Provide the [x, y] coordinate of the cell's center where the given text is located.  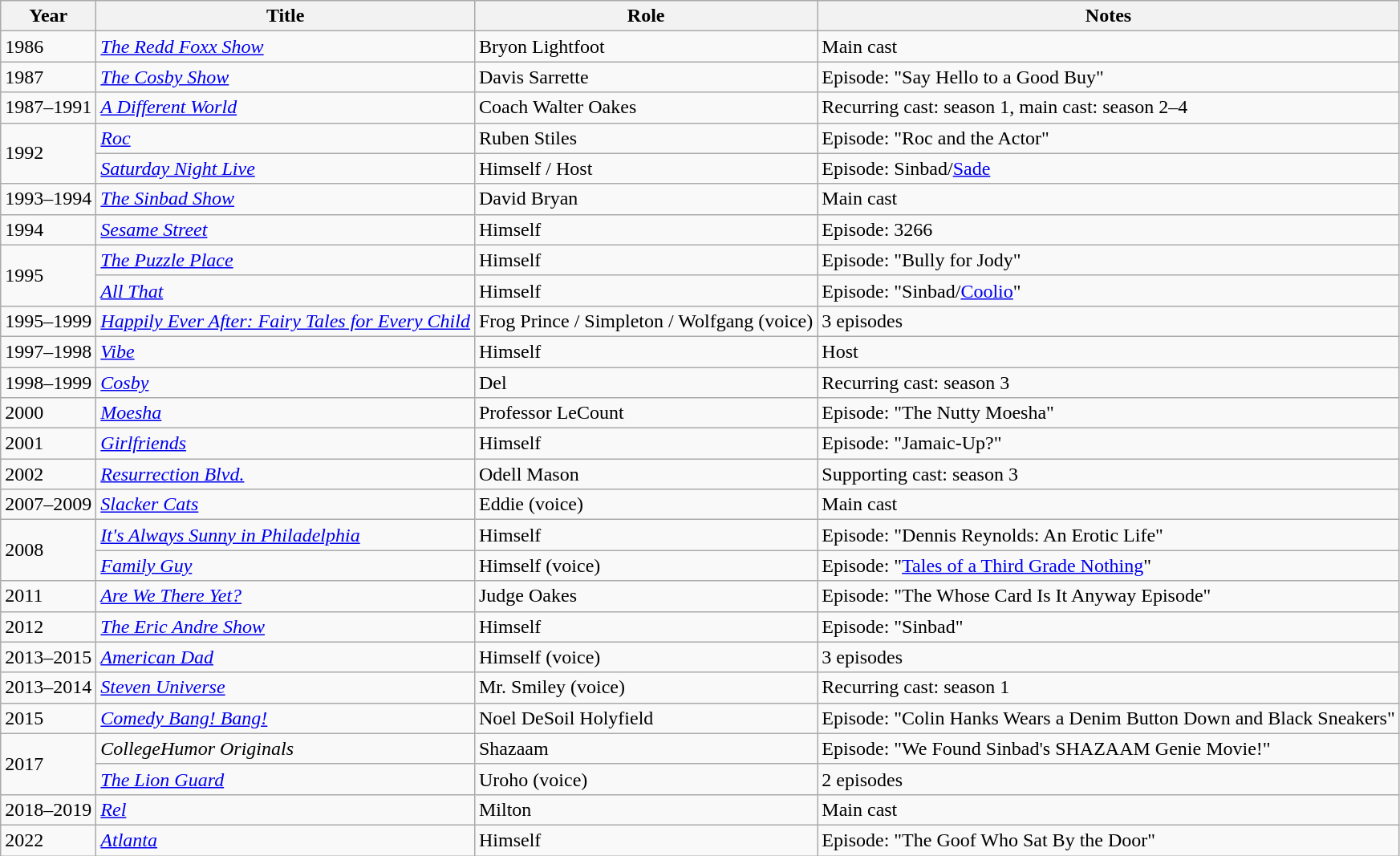
Episode: "Bully for Jody" [1109, 260]
Noel DeSoil Holyfield [645, 718]
2000 [48, 413]
It's Always Sunny in Philadelphia [286, 535]
Saturday Night Live [286, 168]
Episode: "The Goof Who Sat By the Door" [1109, 840]
Himself / Host [645, 168]
Uroho (voice) [645, 779]
1997–1998 [48, 351]
Bryon Lightfoot [645, 47]
2002 [48, 474]
A Different World [286, 108]
1993–1994 [48, 199]
Episode: Sinbad/Sade [1109, 168]
Year [48, 16]
1998–1999 [48, 383]
Episode: "Say Hello to a Good Buy" [1109, 77]
The Puzzle Place [286, 260]
Odell Mason [645, 474]
The Cosby Show [286, 77]
Mr. Smiley (voice) [645, 688]
All That [286, 290]
Episode: "Jamaic-Up?" [1109, 444]
Moesha [286, 413]
Episode: "The Whose Card Is It Anyway Episode" [1109, 596]
1994 [48, 229]
2022 [48, 840]
Resurrection Blvd. [286, 474]
2007–2009 [48, 505]
Role [645, 16]
American Dad [286, 657]
Cosby [286, 383]
The Redd Foxx Show [286, 47]
Ruben Stiles [645, 138]
Episode: "Tales of a Third Grade Nothing" [1109, 566]
Comedy Bang! Bang! [286, 718]
Episode: "Roc and the Actor" [1109, 138]
2012 [48, 627]
Family Guy [286, 566]
2015 [48, 718]
Vibe [286, 351]
The Sinbad Show [286, 199]
The Eric Andre Show [286, 627]
Atlanta [286, 840]
2018–2019 [48, 809]
2 episodes [1109, 779]
Del [645, 383]
Supporting cast: season 3 [1109, 474]
Recurring cast: season 1 [1109, 688]
Milton [645, 809]
Davis Sarrette [645, 77]
Steven Universe [286, 688]
David Bryan [645, 199]
Episode: 3266 [1109, 229]
1986 [48, 47]
Episode: "The Nutty Moesha" [1109, 413]
Girlfriends [286, 444]
1987–1991 [48, 108]
Episode: "Dennis Reynolds: An Erotic Life" [1109, 535]
Frog Prince / Simpleton / Wolfgang (voice) [645, 321]
Title [286, 16]
1992 [48, 153]
2011 [48, 596]
Are We There Yet? [286, 596]
2013–2014 [48, 688]
Slacker Cats [286, 505]
CollegeHumor Originals [286, 748]
2017 [48, 764]
1987 [48, 77]
Episode: "Sinbad" [1109, 627]
Happily Ever After: Fairy Tales for Every Child [286, 321]
Judge Oakes [645, 596]
2013–2015 [48, 657]
Professor LeCount [645, 413]
Coach Walter Oakes [645, 108]
Shazaam [645, 748]
Recurring cast: season 1, main cast: season 2–4 [1109, 108]
2001 [48, 444]
Host [1109, 351]
1995–1999 [48, 321]
2008 [48, 550]
Notes [1109, 16]
1995 [48, 275]
Episode: "We Found Sinbad's SHAZAAM Genie Movie!" [1109, 748]
Episode: "Sinbad/Coolio" [1109, 290]
Roc [286, 138]
The Lion Guard [286, 779]
Rel [286, 809]
Sesame Street [286, 229]
Recurring cast: season 3 [1109, 383]
Eddie (voice) [645, 505]
Episode: "Colin Hanks Wears a Denim Button Down and Black Sneakers" [1109, 718]
